For the text-containing cell, return its midpoint in [X, Y] coordinate format. 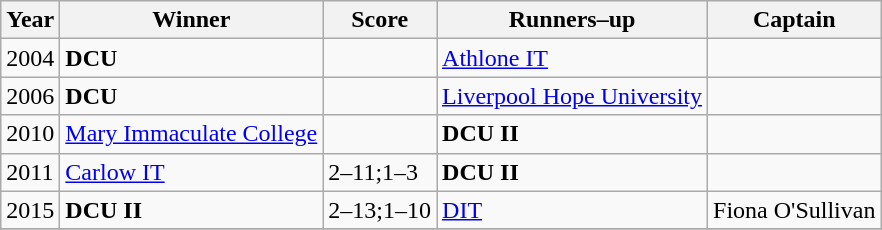
Athlone IT [572, 58]
Score [380, 20]
2–13;1–10 [380, 210]
2015 [30, 210]
Mary Immaculate College [192, 134]
2006 [30, 96]
Winner [192, 20]
2004 [30, 58]
2011 [30, 172]
2010 [30, 134]
Runners–up [572, 20]
Captain [794, 20]
Year [30, 20]
Liverpool Hope University [572, 96]
Fiona O'Sullivan [794, 210]
2–11;1–3 [380, 172]
Carlow IT [192, 172]
DIT [572, 210]
